Scan for the cell matching the given text and deliver its [X, Y] coordinate at center. 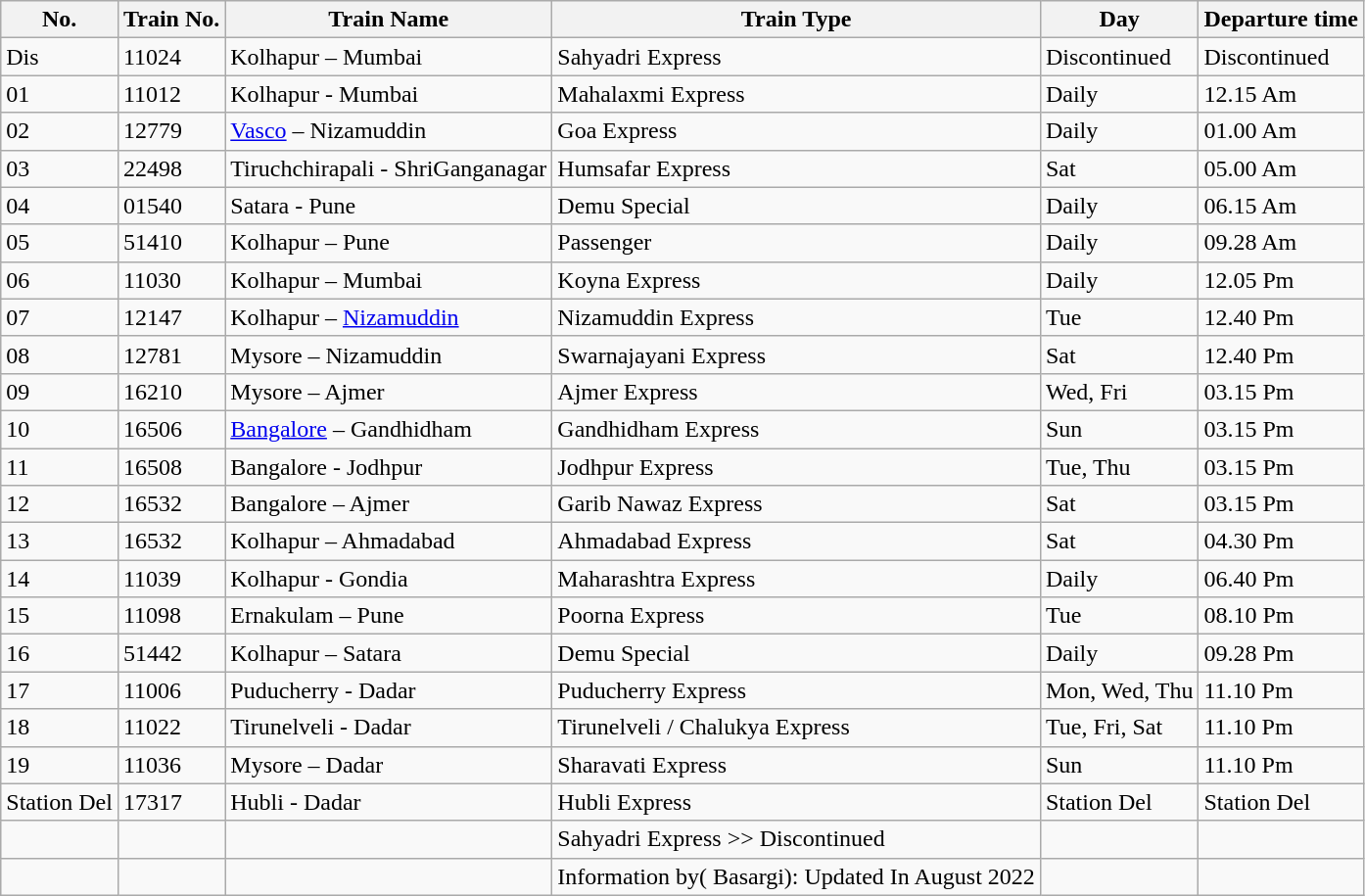
Humsafar Express [797, 168]
Kolhapur - Mumbai [389, 94]
Koyna Express [797, 280]
11006 [170, 690]
16 [60, 653]
Tirunelveli / Chalukya Express [797, 728]
11012 [170, 94]
12781 [170, 354]
14 [60, 579]
Day [1119, 20]
07 [60, 317]
06.15 Am [1281, 206]
Jodhpur Express [797, 467]
Gandhidham Express [797, 429]
12147 [170, 317]
01.00 Am [1281, 131]
Nizamuddin Express [797, 317]
Bangalore – Ajmer [389, 504]
12779 [170, 131]
Kolhapur - Gondia [389, 579]
Kolhapur – Pune [389, 243]
Ahmadabad Express [797, 542]
51442 [170, 653]
Ernakulam – Pune [389, 616]
Train Name [389, 20]
Swarnajayani Express [797, 354]
Train Type [797, 20]
Poorna Express [797, 616]
05.00 Am [1281, 168]
Passenger [797, 243]
12.05 Pm [1281, 280]
Kolhapur – Satara [389, 653]
Tiruchchirapali - ShriGanganagar [389, 168]
51410 [170, 243]
11098 [170, 616]
Hubli Express [797, 802]
Garib Nawaz Express [797, 504]
Bangalore - Jodhpur [389, 467]
Mysore – Ajmer [389, 392]
18 [60, 728]
03 [60, 168]
Puducherry Express [797, 690]
11024 [170, 57]
Goa Express [797, 131]
08 [60, 354]
09.28 Pm [1281, 653]
Information by( Basargi): Updated In August 2022 [797, 876]
19 [60, 765]
Satara - Pune [389, 206]
09 [60, 392]
Dis [60, 57]
15 [60, 616]
09.28 Am [1281, 243]
04.30 Pm [1281, 542]
11039 [170, 579]
Maharashtra Express [797, 579]
Puducherry - Dadar [389, 690]
06 [60, 280]
Departure time [1281, 20]
Tue, Thu [1119, 467]
16210 [170, 392]
Sahyadri Express >> Discontinued [797, 839]
Bangalore – Gandhidham [389, 429]
No. [60, 20]
11030 [170, 280]
01 [60, 94]
Wed, Fri [1119, 392]
16506 [170, 429]
Train No. [170, 20]
Ajmer Express [797, 392]
05 [60, 243]
06.40 Pm [1281, 579]
Kolhapur – Ahmadabad [389, 542]
11022 [170, 728]
11036 [170, 765]
17 [60, 690]
Mysore – Dadar [389, 765]
17317 [170, 802]
Kolhapur – Nizamuddin [389, 317]
Vasco – Nizamuddin [389, 131]
Sahyadri Express [797, 57]
02 [60, 131]
Mysore – Nizamuddin [389, 354]
08.10 Pm [1281, 616]
12.15 Am [1281, 94]
Mon, Wed, Thu [1119, 690]
10 [60, 429]
12 [60, 504]
16508 [170, 467]
Mahalaxmi Express [797, 94]
22498 [170, 168]
Hubli - Dadar [389, 802]
Tue, Fri, Sat [1119, 728]
Tirunelveli - Dadar [389, 728]
01540 [170, 206]
Sharavati Express [797, 765]
11 [60, 467]
04 [60, 206]
13 [60, 542]
